Identify which cell holds the provided text, then report its (x, y) central coordinate. 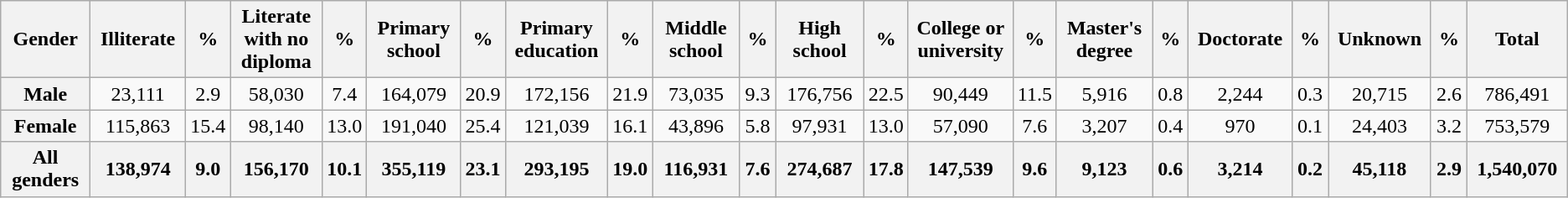
Master's degree (1104, 39)
11.5 (1034, 94)
115,863 (138, 126)
7.4 (345, 94)
786,491 (1517, 94)
23.1 (482, 169)
121,039 (556, 126)
9.0 (208, 169)
97,931 (819, 126)
147,539 (960, 169)
753,579 (1517, 126)
Middle school (696, 39)
15.4 (208, 126)
Gender (45, 39)
Primary school (414, 39)
21.9 (630, 94)
57,090 (960, 126)
293,195 (556, 169)
0.2 (1310, 169)
0.6 (1171, 169)
5,916 (1104, 94)
73,035 (696, 94)
Illiterate (138, 39)
5.8 (757, 126)
274,687 (819, 169)
0.1 (1310, 126)
9,123 (1104, 169)
Literate with no diploma (276, 39)
90,449 (960, 94)
172,156 (556, 94)
191,040 (414, 126)
High school (819, 39)
0.4 (1171, 126)
Total (1517, 39)
176,756 (819, 94)
0.8 (1171, 94)
College or university (960, 39)
17.8 (886, 169)
156,170 (276, 169)
116,931 (696, 169)
43,896 (696, 126)
45,118 (1380, 169)
1,540,070 (1517, 169)
9.6 (1034, 169)
19.0 (630, 169)
Doctorate (1240, 39)
Male (45, 94)
970 (1240, 126)
16.1 (630, 126)
3.2 (1449, 126)
Primary education (556, 39)
3,207 (1104, 126)
138,974 (138, 169)
20,715 (1380, 94)
58,030 (276, 94)
9.3 (757, 94)
355,119 (414, 169)
10.1 (345, 169)
2.6 (1449, 94)
23,111 (138, 94)
Unknown (1380, 39)
0.3 (1310, 94)
20.9 (482, 94)
All genders (45, 169)
98,140 (276, 126)
25.4 (482, 126)
2,244 (1240, 94)
24,403 (1380, 126)
22.5 (886, 94)
Female (45, 126)
3,214 (1240, 169)
164,079 (414, 94)
